Provide the [X, Y] coordinate of the cell's center where the given text is located.  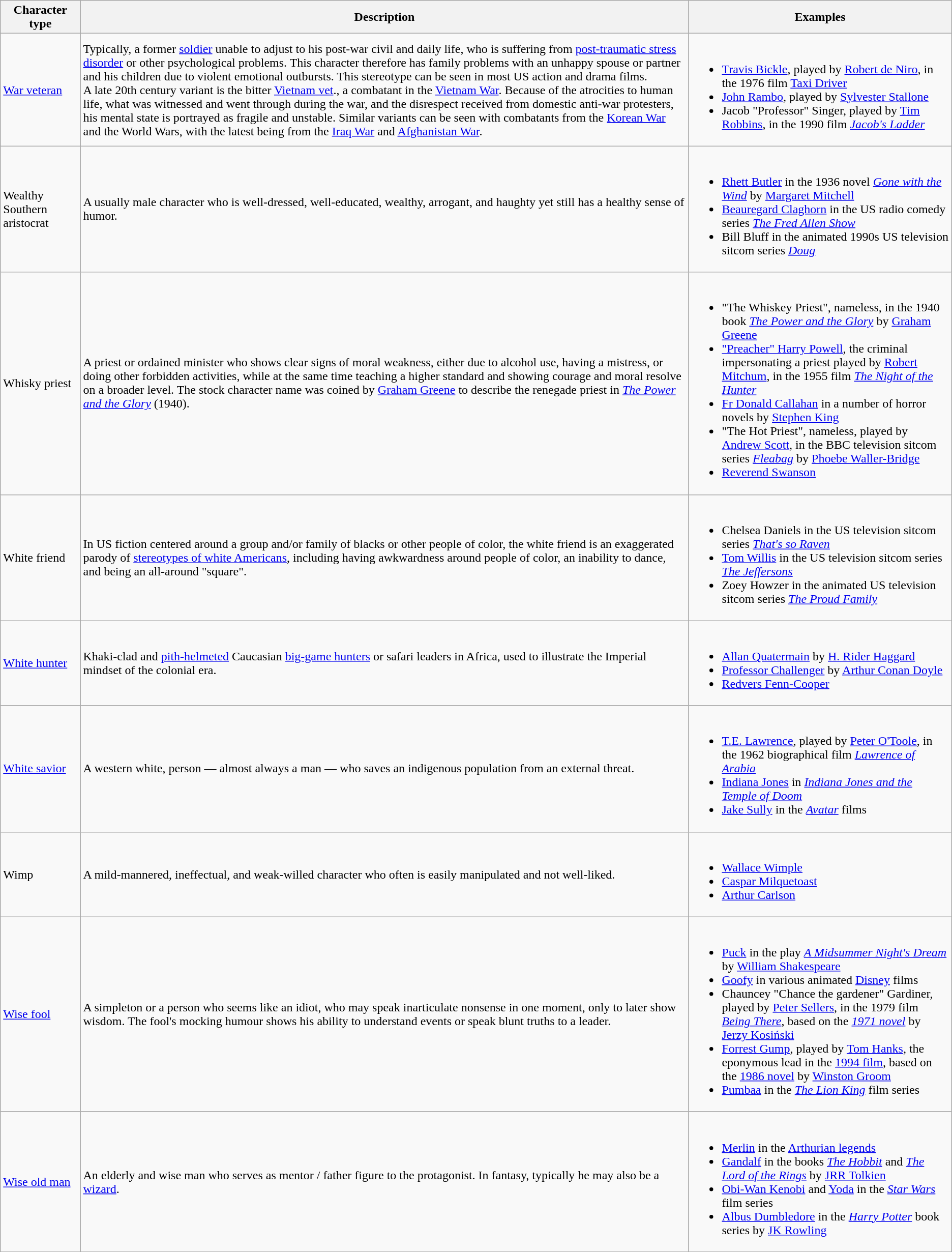
A western white, person — almost always a man — who saves an indigenous population from an external threat. [384, 769]
White friend [41, 558]
War veteran [41, 90]
White savior [41, 769]
Wise fool [41, 1014]
Wimp [41, 874]
Character type [41, 17]
An elderly and wise man who serves as mentor / father figure to the protagonist. In fantasy, typically he may also be a wizard. [384, 1181]
Khaki-clad and pith-helmeted Caucasian big-game hunters or safari leaders in Africa, used to illustrate the Imperial mindset of the colonial era. [384, 663]
Examples [820, 17]
Whisky priest [41, 384]
White hunter [41, 663]
Wallace WimpleCaspar MilquetoastArthur Carlson [820, 874]
A usually male character who is well-dressed, well-educated, wealthy, arrogant, and haughty yet still has a healthy sense of humor. [384, 209]
Description [384, 17]
Allan Quatermain by H. Rider HaggardProfessor Challenger by Arthur Conan DoyleRedvers Fenn-Cooper [820, 663]
Wise old man [41, 1181]
Wealthy Southern aristocrat [41, 209]
A mild-mannered, ineffectual, and weak-willed character who often is easily manipulated and not well-liked. [384, 874]
